Identify which cell holds the provided text, then report its (X, Y) central coordinate. 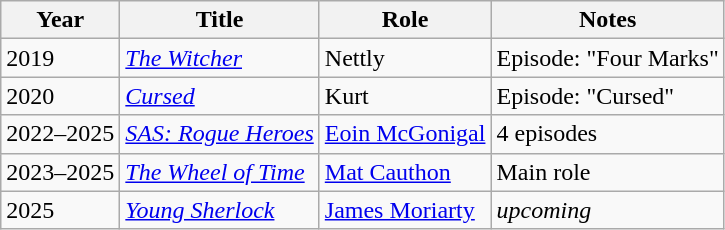
SAS: Rogue Heroes (220, 134)
Eoin McGonigal (405, 134)
Notes (608, 20)
Title (220, 20)
2023–2025 (60, 172)
Nettly (405, 58)
Main role (608, 172)
2019 (60, 58)
James Moriarty (405, 210)
The Wheel of Time (220, 172)
4 episodes (608, 134)
2025 (60, 210)
upcoming (608, 210)
Episode: "Four Marks" (608, 58)
2022–2025 (60, 134)
Kurt (405, 96)
Episode: "Cursed" (608, 96)
The Witcher (220, 58)
2020 (60, 96)
Cursed (220, 96)
Year (60, 20)
Role (405, 20)
Mat Cauthon (405, 172)
Young Sherlock (220, 210)
